Return the (X, Y) coordinate for the center point of the cell that contains the specified text.  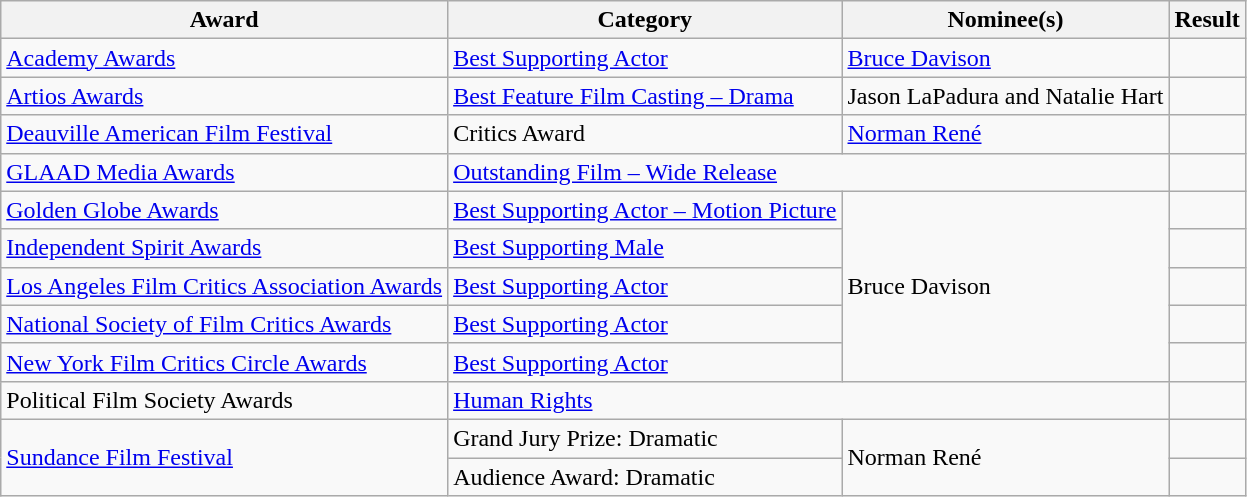
Los Angeles Film Critics Association Awards (224, 286)
Best Feature Film Casting – Drama (645, 96)
Best Supporting Male (645, 248)
Grand Jury Prize: Dramatic (645, 438)
Result (1207, 20)
Deauville American Film Festival (224, 134)
Sundance Film Festival (224, 457)
Audience Award: Dramatic (645, 477)
Award (224, 20)
National Society of Film Critics Awards (224, 324)
Outstanding Film – Wide Release (808, 172)
Human Rights (808, 400)
Academy Awards (224, 58)
Political Film Society Awards (224, 400)
Jason LaPadura and Natalie Hart (1006, 96)
GLAAD Media Awards (224, 172)
New York Film Critics Circle Awards (224, 362)
Golden Globe Awards (224, 210)
Artios Awards (224, 96)
Best Supporting Actor – Motion Picture (645, 210)
Nominee(s) (1006, 20)
Critics Award (645, 134)
Independent Spirit Awards (224, 248)
Category (645, 20)
